Find where the given text appears and provide that cell's center as (X, Y) coordinate. 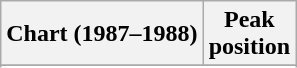
Chart (1987–1988) (102, 34)
Peakposition (249, 34)
